Find where the given text appears and provide that cell's center as [x, y] coordinate. 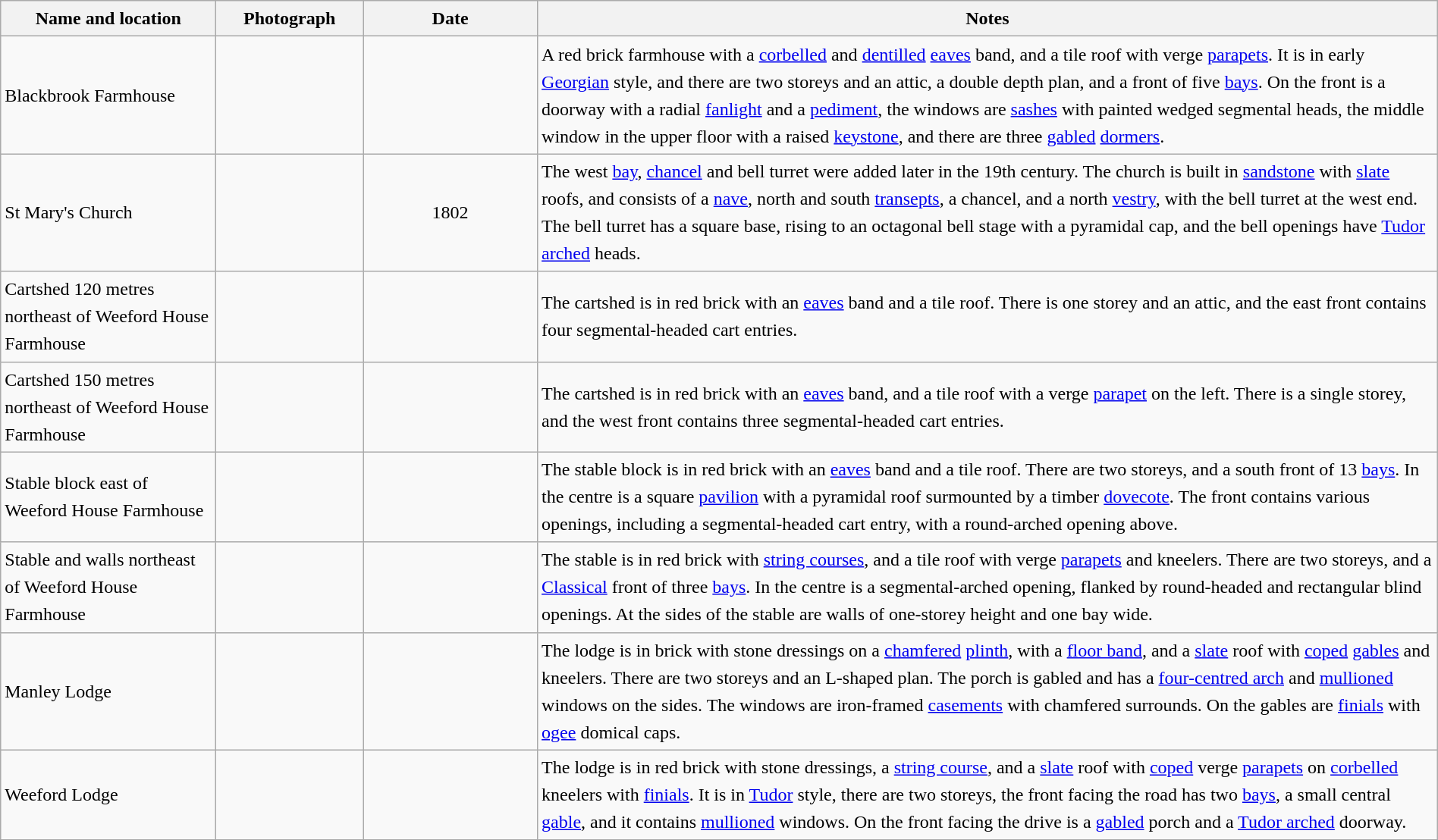
Name and location [108, 18]
Notes [987, 18]
1802 [451, 212]
Stable block east of Weeford House Farmhouse [108, 497]
Cartshed 120 metres northeast of Weeford House Farmhouse [108, 317]
Manley Lodge [108, 691]
St Mary's Church [108, 212]
Weeford Lodge [108, 795]
Cartshed 150 metres northeast of Weeford House Farmhouse [108, 406]
Stable and walls northeast of Weeford House Farmhouse [108, 587]
Blackbrook Farmhouse [108, 96]
Date [451, 18]
Photograph [290, 18]
